Output the [x, y] coordinate of the center of the cell containing the given text.  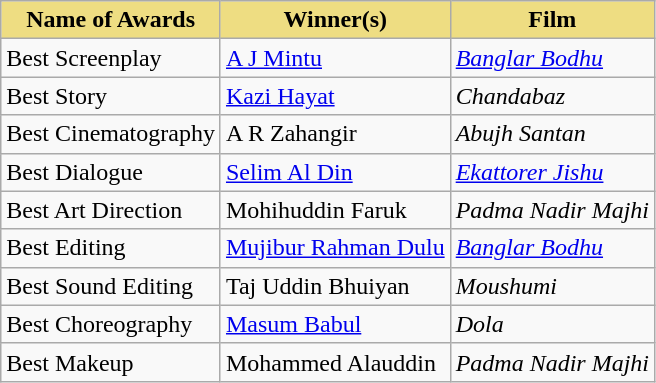
A J Mintu [335, 58]
Best Cinematography [111, 134]
A R Zahangir [335, 134]
Best Sound Editing [111, 286]
Best Choreography [111, 324]
Mohammed Alauddin [335, 362]
Name of Awards [111, 20]
Mohihuddin Faruk [335, 210]
Kazi Hayat [335, 96]
Best Editing [111, 248]
Selim Al Din [335, 172]
Abujh Santan [552, 134]
Best Art Direction [111, 210]
Moushumi [552, 286]
Masum Babul [335, 324]
Best Screenplay [111, 58]
Best Dialogue [111, 172]
Mujibur Rahman Dulu [335, 248]
Ekattorer Jishu [552, 172]
Best Makeup [111, 362]
Dola [552, 324]
Taj Uddin Bhuiyan [335, 286]
Winner(s) [335, 20]
Chandabaz [552, 96]
Best Story [111, 96]
Film [552, 20]
